Pinpoint the cell where the given text exists, returning its (X, Y) midpoint coordinate. 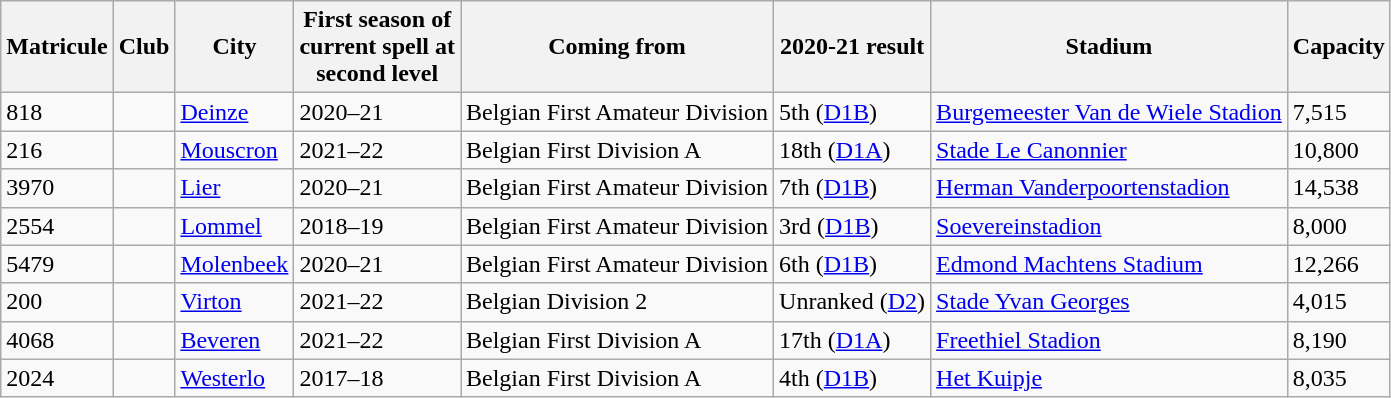
3970 (57, 188)
City (234, 47)
Club (144, 47)
6th (D1B) (852, 264)
Molenbeek (234, 264)
Westerlo (234, 378)
Herman Vanderpoortenstadion (1110, 188)
Stadium (1110, 47)
18th (D1A) (852, 150)
10,800 (1338, 150)
2018–19 (378, 226)
Lommel (234, 226)
Virton (234, 302)
Het Kuipje (1110, 378)
Stade Le Canonnier (1110, 150)
Mouscron (234, 150)
216 (57, 150)
Stade Yvan Georges (1110, 302)
2020-21 result (852, 47)
Beveren (234, 340)
First season of current spell at second level (378, 47)
Lier (234, 188)
Deinze (234, 112)
12,266 (1338, 264)
4068 (57, 340)
Unranked (D2) (852, 302)
17th (D1A) (852, 340)
Soevereinstadion (1110, 226)
Burgemeester Van de Wiele Stadion (1110, 112)
3rd (D1B) (852, 226)
14,538 (1338, 188)
4th (D1B) (852, 378)
Edmond Machtens Stadium (1110, 264)
8,000 (1338, 226)
200 (57, 302)
4,015 (1338, 302)
Belgian Division 2 (616, 302)
7th (D1B) (852, 188)
2554 (57, 226)
2024 (57, 378)
2017–18 (378, 378)
5th (D1B) (852, 112)
Matricule (57, 47)
Capacity (1338, 47)
5479 (57, 264)
8,035 (1338, 378)
Freethiel Stadion (1110, 340)
Coming from (616, 47)
7,515 (1338, 112)
818 (57, 112)
8,190 (1338, 340)
